Output the (x, y) coordinate of the center of the cell containing the given text.  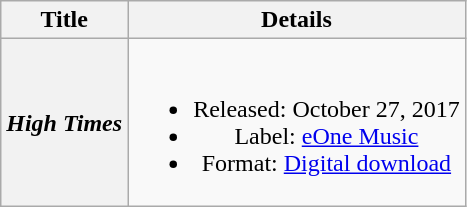
Title (64, 20)
Details (297, 20)
Released: October 27, 2017Label: eOne MusicFormat: Digital download (297, 122)
High Times (64, 122)
